Search for the cell housing the specified text and yield its [x, y] center coordinate. 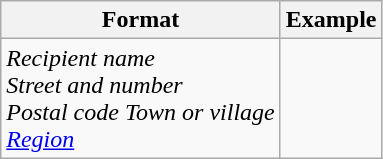
Recipient name Street and number Postal code Town or village Region [141, 98]
Example [331, 20]
Format [141, 20]
